Capture the cell that displays the provided text and extract its (X, Y) central coordinate. 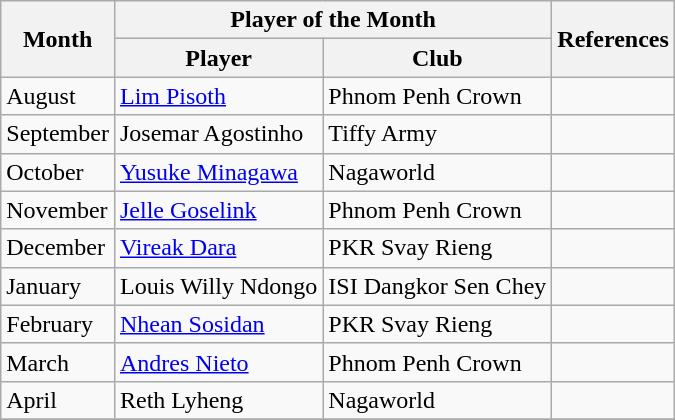
Nhean Sosidan (218, 324)
Month (58, 39)
April (58, 400)
October (58, 172)
References (614, 39)
Vireak Dara (218, 248)
Club (438, 58)
Jelle Goselink (218, 210)
Reth Lyheng (218, 400)
January (58, 286)
September (58, 134)
August (58, 96)
Lim Pisoth (218, 96)
Yusuke Minagawa (218, 172)
Louis Willy Ndongo (218, 286)
Andres Nieto (218, 362)
Tiffy Army (438, 134)
February (58, 324)
December (58, 248)
Josemar Agostinho (218, 134)
Player (218, 58)
March (58, 362)
Player of the Month (332, 20)
ISI Dangkor Sen Chey (438, 286)
November (58, 210)
